Identify which cell holds the provided text, then report its [x, y] central coordinate. 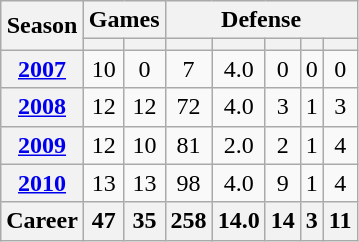
81 [188, 145]
9 [282, 183]
Defense [261, 20]
2010 [42, 183]
72 [188, 107]
7 [188, 69]
14.0 [238, 221]
35 [144, 221]
2 [282, 145]
11 [340, 221]
2009 [42, 145]
98 [188, 183]
47 [104, 221]
2.0 [238, 145]
Season [42, 26]
2007 [42, 69]
2008 [42, 107]
Career [42, 221]
Games [124, 20]
14 [282, 221]
258 [188, 221]
